For the text-containing cell, return its midpoint in (x, y) coordinate format. 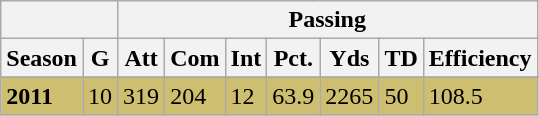
108.5 (480, 96)
2011 (42, 96)
Att (142, 58)
Pct. (294, 58)
319 (142, 96)
Efficiency (480, 58)
63.9 (294, 96)
G (100, 58)
Int (246, 58)
Season (42, 58)
12 (246, 96)
2265 (350, 96)
204 (195, 96)
Passing (328, 20)
Com (195, 58)
50 (401, 96)
Yds (350, 58)
10 (100, 96)
TD (401, 58)
